Determine the [x, y] coordinate at the center of the cell enclosing the given text.  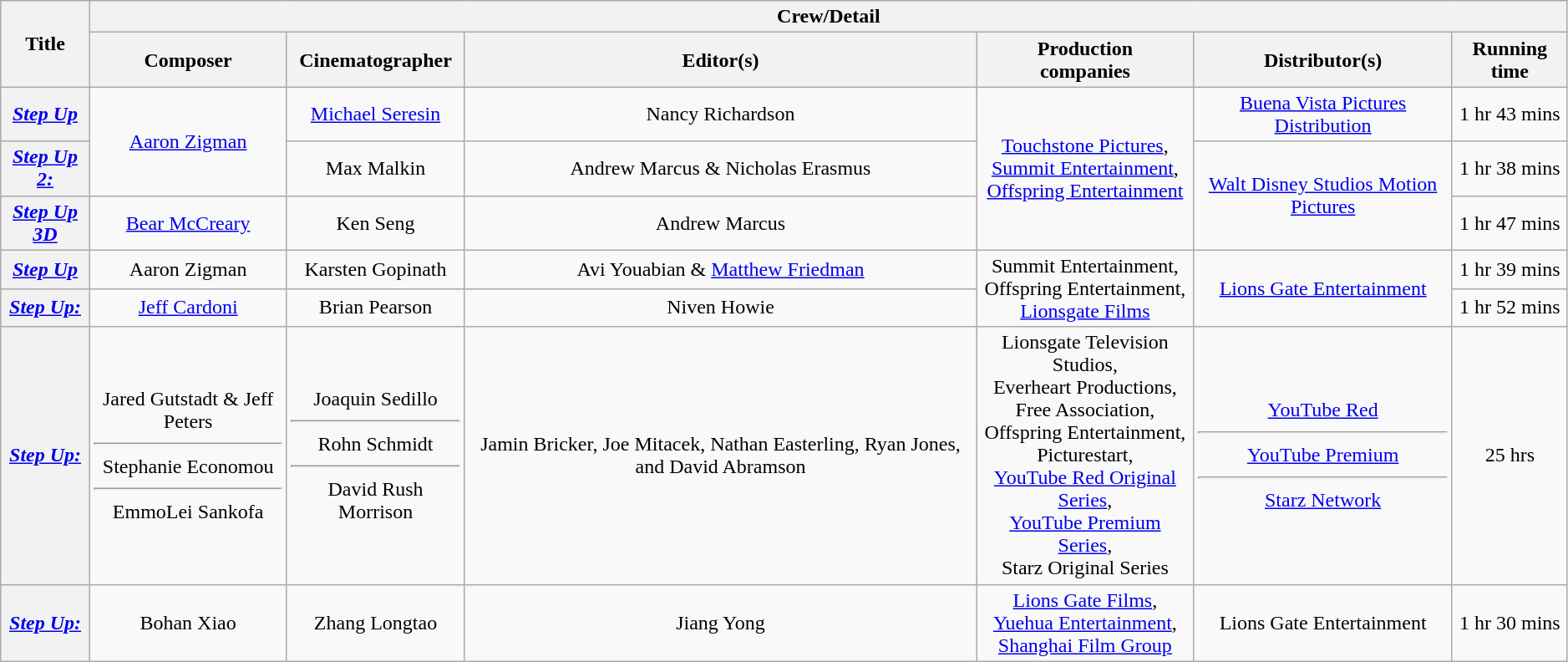
Running time [1510, 60]
Joaquin Sedillo Rohn Schmidt David Rush Morrison [376, 456]
Composer [188, 60]
Jamin Bricker, Joe Mitacek, Nathan Easterling, Ryan Jones, and David Abramson [720, 456]
Max Malkin [376, 169]
Crew/Detail [829, 17]
Niven Howie [720, 308]
1 hr 47 mins [1510, 222]
Walt Disney Studios Motion Pictures [1323, 196]
Karsten Gopinath [376, 269]
YouTube Red YouTube Premium Starz Network [1323, 456]
Distributor(s) [1323, 60]
Touchstone Pictures, Summit Entertainment, Offspring Entertainment [1085, 169]
Brian Pearson [376, 308]
Zhang Longtao [376, 623]
1 hr 43 mins [1510, 114]
Title [45, 43]
Ken Seng [376, 222]
1 hr 30 mins [1510, 623]
Jeff Cardoni [188, 308]
Lions Gate Films,Yuehua Entertainment,Shanghai Film Group [1085, 623]
Bear McCreary [188, 222]
Buena Vista Pictures Distribution [1323, 114]
Step Up 3D [45, 222]
Jared Gutstadt & Jeff Peters Stephanie Economou EmmoLei Sankofa [188, 456]
Nancy Richardson [720, 114]
1 hr 39 mins [1510, 269]
Avi Youabian & Matthew Friedman [720, 269]
Production companies [1085, 60]
1 hr 38 mins [1510, 169]
Step Up 2: [45, 169]
1 hr 52 mins [1510, 308]
25 hrs [1510, 456]
Andrew Marcus & Nicholas Erasmus [720, 169]
Bohan Xiao [188, 623]
Michael Seresin [376, 114]
Andrew Marcus [720, 222]
Cinematographer [376, 60]
Summit Entertainment, Offspring Entertainment, Lionsgate Films [1085, 288]
Jiang Yong [720, 623]
Editor(s) [720, 60]
